Determine the [x, y] coordinate at the center of the cell enclosing the given text.  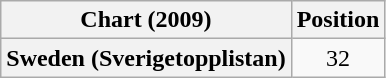
Position [338, 20]
32 [338, 58]
Chart (2009) [146, 20]
Sweden (Sverigetopplistan) [146, 58]
